Return the [x, y] coordinate for the center point of the cell that contains the specified text.  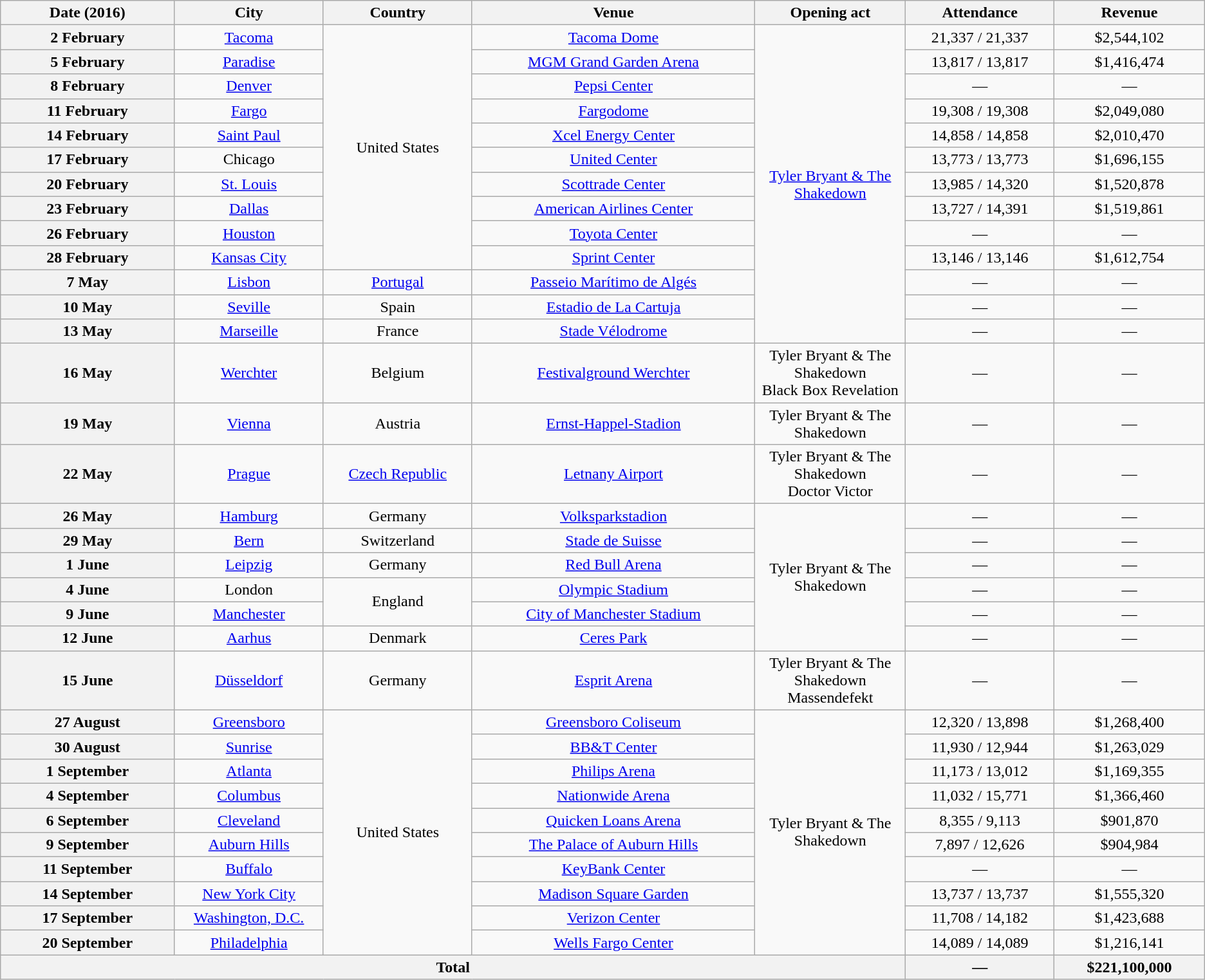
Philadelphia [249, 943]
Houston [249, 233]
Toyota Center [613, 233]
27 August [88, 722]
Stade de Suisse [613, 541]
20 September [88, 943]
7,897 / 12,626 [980, 845]
Auburn Hills [249, 845]
9 June [88, 614]
Tacoma [249, 37]
Belgium [398, 373]
Red Bull Arena [613, 565]
13,773 / 13,773 [980, 160]
Marseille [249, 331]
Sprint Center [613, 257]
Hamburg [249, 516]
Tyler Bryant & The ShakedownBlack Box Revelation [830, 373]
Chicago [249, 160]
Verizon Center [613, 918]
8,355 / 9,113 [980, 820]
9 September [88, 845]
New York City [249, 894]
1 June [88, 565]
Dallas [249, 208]
United Center [613, 160]
Pepsi Center [613, 86]
$1,612,754 [1130, 257]
Austria [398, 423]
$2,010,470 [1130, 135]
12,320 / 13,898 [980, 722]
The Palace of Auburn Hills [613, 845]
2 February [88, 37]
Sunrise [249, 746]
Lisbon [249, 282]
Revenue [1130, 13]
$1,423,688 [1130, 918]
26 February [88, 233]
$1,216,141 [1130, 943]
Tyler Bryant & The ShakedownMassendefekt [830, 680]
4 September [88, 795]
Spain [398, 307]
14 September [88, 894]
30 August [88, 746]
11,708 / 14,182 [980, 918]
MGM Grand Garden Arena [613, 62]
Fargo [249, 111]
Madison Square Garden [613, 894]
11 February [88, 111]
Fargodome [613, 111]
13,985 / 14,320 [980, 184]
Nationwide Arena [613, 795]
Czech Republic [398, 474]
19 May [88, 423]
14,858 / 14,858 [980, 135]
France [398, 331]
23 February [88, 208]
11,930 / 12,944 [980, 746]
Düsseldorf [249, 680]
Ceres Park [613, 638]
$1,366,460 [1130, 795]
Buffalo [249, 869]
Quicken Loans Arena [613, 820]
Bern [249, 541]
Greensboro Coliseum [613, 722]
$1,519,861 [1130, 208]
$1,696,155 [1130, 160]
Manchester [249, 614]
Stade Vélodrome [613, 331]
Atlanta [249, 771]
10 May [88, 307]
Seville [249, 307]
8 February [88, 86]
Opening act [830, 13]
Attendance [980, 13]
Greensboro [249, 722]
6 September [88, 820]
City of Manchester Stadium [613, 614]
11,032 / 15,771 [980, 795]
BB&T Center [613, 746]
Saint Paul [249, 135]
Tacoma Dome [613, 37]
Olympic Stadium [613, 589]
Portugal [398, 282]
13,737 / 13,737 [980, 894]
19,308 / 19,308 [980, 111]
13,817 / 13,817 [980, 62]
22 May [88, 474]
5 February [88, 62]
Country [398, 13]
St. Louis [249, 184]
Prague [249, 474]
$1,263,029 [1130, 746]
Xcel Energy Center [613, 135]
13,146 / 13,146 [980, 257]
Philips Arena [613, 771]
4 June [88, 589]
Esprit Arena [613, 680]
14 February [88, 135]
$901,870 [1130, 820]
Ernst-Happel-Stadion [613, 423]
Aarhus [249, 638]
Estadio de La Cartuja [613, 307]
Venue [613, 13]
28 February [88, 257]
$1,416,474 [1130, 62]
Denmark [398, 638]
Date (2016) [88, 13]
Denver [249, 86]
17 February [88, 160]
20 February [88, 184]
American Airlines Center [613, 208]
11,173 / 13,012 [980, 771]
26 May [88, 516]
$1,555,320 [1130, 894]
$1,520,878 [1130, 184]
KeyBank Center [613, 869]
Festivalground Werchter [613, 373]
London [249, 589]
$2,049,080 [1130, 111]
16 May [88, 373]
12 June [88, 638]
1 September [88, 771]
City [249, 13]
29 May [88, 541]
Vienna [249, 423]
7 May [88, 282]
Tyler Bryant & The ShakedownDoctor Victor [830, 474]
Switzerland [398, 541]
13 May [88, 331]
$1,169,355 [1130, 771]
Passeio Marítimo de Algés [613, 282]
Leipzig [249, 565]
Volksparkstadion [613, 516]
England [398, 602]
$2,544,102 [1130, 37]
14,089 / 14,089 [980, 943]
Cleveland [249, 820]
$1,268,400 [1130, 722]
Wells Fargo Center [613, 943]
$904,984 [1130, 845]
Kansas City [249, 257]
15 June [88, 680]
Werchter [249, 373]
Scottrade Center [613, 184]
Washington, D.C. [249, 918]
21,337 / 21,337 [980, 37]
Total [453, 967]
11 September [88, 869]
Columbus [249, 795]
$221,100,000 [1130, 967]
13,727 / 14,391 [980, 208]
Paradise [249, 62]
17 September [88, 918]
Letnany Airport [613, 474]
